Return the [x, y] coordinate for the center point of the cell that contains the specified text.  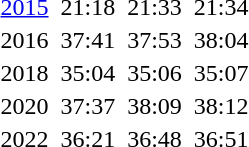
35:06 [155, 73]
37:53 [155, 40]
37:37 [88, 106]
35:04 [88, 73]
37:41 [88, 40]
38:09 [155, 106]
